From the cell containing the given text, extract its center point as [x, y] coordinate. 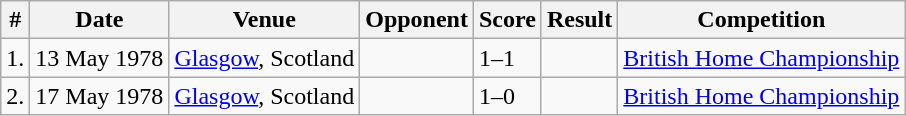
1. [16, 58]
Date [100, 20]
# [16, 20]
Venue [264, 20]
2. [16, 96]
17 May 1978 [100, 96]
Opponent [417, 20]
Competition [762, 20]
1–1 [507, 58]
1–0 [507, 96]
Result [579, 20]
Score [507, 20]
13 May 1978 [100, 58]
